Return the [X, Y] coordinate for the center point of the cell that contains the specified text.  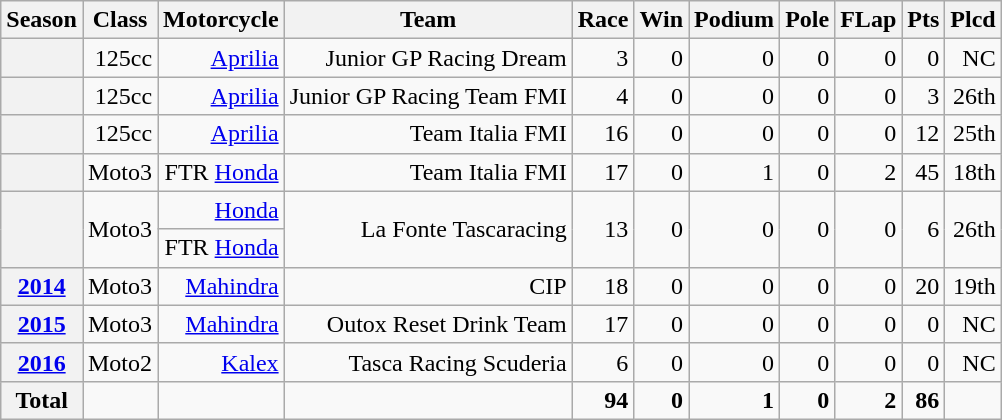
Win [662, 20]
Total [42, 400]
2014 [42, 286]
Kalex [222, 362]
18th [973, 172]
12 [924, 134]
Tasca Racing Scuderia [428, 362]
2015 [42, 324]
Race [603, 20]
45 [924, 172]
94 [603, 400]
4 [603, 96]
Outox Reset Drink Team [428, 324]
Pts [924, 20]
Season [42, 20]
25th [973, 134]
18 [603, 286]
Team [428, 20]
FLap [868, 20]
Class [120, 20]
Honda [222, 210]
86 [924, 400]
Motorcycle [222, 20]
Junior GP Racing Dream [428, 58]
CIP [428, 286]
2016 [42, 362]
Plcd [973, 20]
19th [973, 286]
13 [603, 229]
La Fonte Tascaracing [428, 229]
20 [924, 286]
Junior GP Racing Team FMI [428, 96]
Pole [808, 20]
16 [603, 134]
Moto2 [120, 362]
Podium [734, 20]
